Pinpoint the cell where the given text exists, returning its [X, Y] midpoint coordinate. 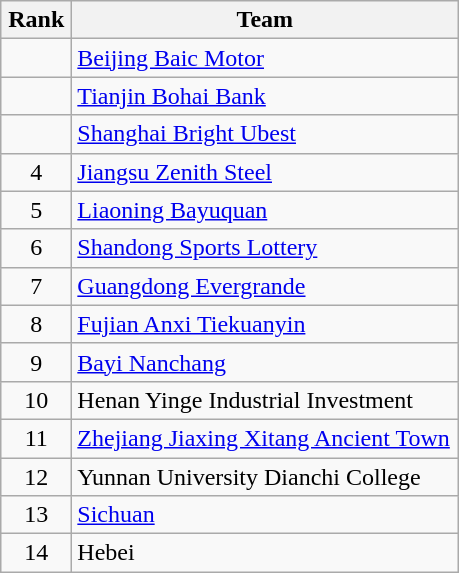
Shanghai Bright Ubest [265, 134]
Shandong Sports Lottery [265, 248]
Hebei [265, 553]
Guangdong Evergrande [265, 286]
11 [36, 438]
5 [36, 210]
Yunnan University Dianchi College [265, 477]
Fujian Anxi Tiekuanyin [265, 324]
4 [36, 172]
Bayi Nanchang [265, 362]
Sichuan [265, 515]
Henan Yinge Industrial Investment [265, 400]
7 [36, 286]
14 [36, 553]
9 [36, 362]
Liaoning Bayuquan [265, 210]
10 [36, 400]
6 [36, 248]
12 [36, 477]
Team [265, 20]
Jiangsu Zenith Steel [265, 172]
Zhejiang Jiaxing Xitang Ancient Town [265, 438]
Rank [36, 20]
Beijing Baic Motor [265, 58]
13 [36, 515]
8 [36, 324]
Tianjin Bohai Bank [265, 96]
